For the text-containing cell, return its midpoint in [x, y] coordinate format. 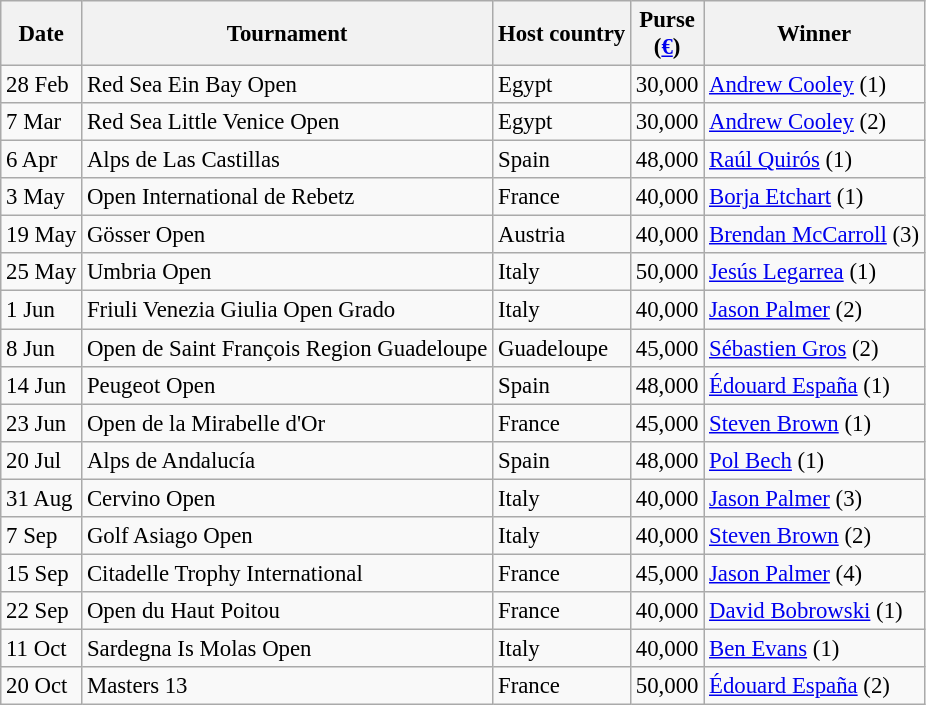
Open de la Mirabelle d'Or [288, 423]
Brendan McCarroll (3) [814, 235]
Gösser Open [288, 235]
Tournament [288, 34]
Purse(€) [666, 34]
Alps de Andalucía [288, 460]
Pol Bech (1) [814, 460]
Édouard España (2) [814, 686]
Masters 13 [288, 686]
6 Apr [42, 160]
Peugeot Open [288, 385]
Andrew Cooley (1) [814, 85]
Andrew Cooley (2) [814, 122]
19 May [42, 235]
Citadelle Trophy International [288, 573]
Golf Asiago Open [288, 536]
Host country [562, 34]
22 Sep [42, 611]
14 Jun [42, 385]
Red Sea Ein Bay Open [288, 85]
7 Sep [42, 536]
Jesús Legarrea (1) [814, 273]
Cervino Open [288, 498]
Guadeloupe [562, 348]
Friuli Venezia Giulia Open Grado [288, 310]
Borja Etchart (1) [814, 197]
Jason Palmer (2) [814, 310]
11 Oct [42, 648]
20 Jul [42, 460]
Open du Haut Poitou [288, 611]
Ben Evans (1) [814, 648]
Jason Palmer (3) [814, 498]
Austria [562, 235]
Date [42, 34]
Open International de Rebetz [288, 197]
8 Jun [42, 348]
20 Oct [42, 686]
Open de Saint François Region Guadeloupe [288, 348]
Jason Palmer (4) [814, 573]
Sébastien Gros (2) [814, 348]
25 May [42, 273]
3 May [42, 197]
Winner [814, 34]
Alps de Las Castillas [288, 160]
Red Sea Little Venice Open [288, 122]
David Bobrowski (1) [814, 611]
Édouard España (1) [814, 385]
15 Sep [42, 573]
Steven Brown (1) [814, 423]
Raúl Quirós (1) [814, 160]
7 Mar [42, 122]
Steven Brown (2) [814, 536]
Umbria Open [288, 273]
Sardegna Is Molas Open [288, 648]
1 Jun [42, 310]
23 Jun [42, 423]
28 Feb [42, 85]
31 Aug [42, 498]
